Pinpoint the cell where the given text exists, returning its [X, Y] midpoint coordinate. 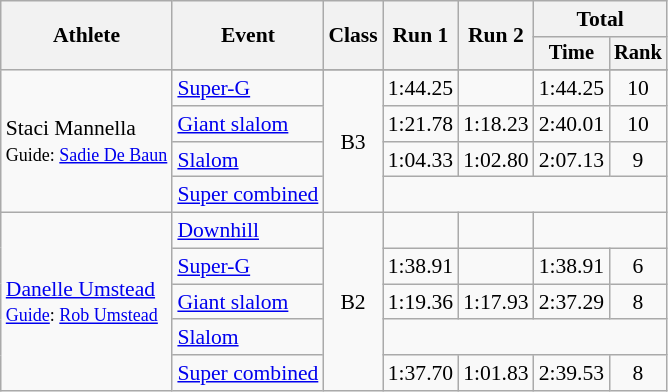
B2 [352, 302]
1:02.80 [496, 160]
Total [600, 19]
1:17.93 [496, 302]
Downhill [248, 231]
Athlete [87, 36]
Time [572, 54]
1:04.33 [420, 160]
2:40.01 [572, 124]
Danelle UmsteadGuide: Rob Umstead [87, 302]
1:19.36 [420, 302]
Class [352, 36]
Event [248, 36]
2:37.29 [572, 302]
B3 [352, 141]
Run 2 [496, 36]
1:18.23 [496, 124]
9 [638, 160]
Staci MannellaGuide: Sadie De Baun [87, 141]
1:01.83 [496, 373]
1:37.70 [420, 373]
Run 1 [420, 36]
6 [638, 267]
1:21.78 [420, 124]
Rank [638, 54]
2:07.13 [572, 160]
2:39.53 [572, 373]
